Scan for the cell matching the given text and deliver its (x, y) coordinate at center. 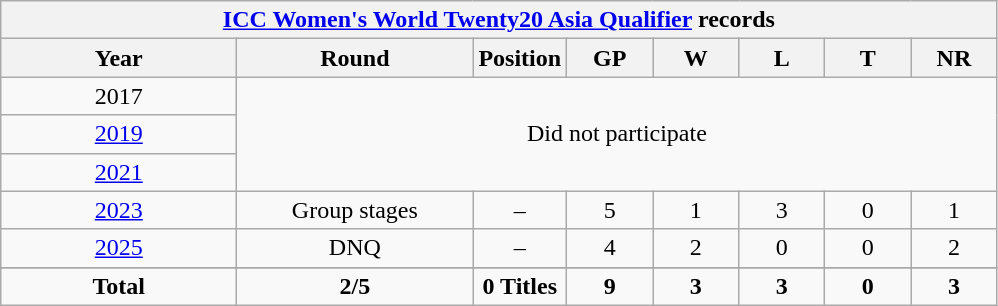
Group stages (355, 210)
L (782, 58)
2017 (119, 96)
T (868, 58)
0 Titles (520, 286)
ICC Women's World Twenty20 Asia Qualifier records (499, 20)
2023 (119, 210)
4 (610, 248)
2021 (119, 172)
Did not participate (617, 134)
Round (355, 58)
GP (610, 58)
Total (119, 286)
NR (954, 58)
DNQ (355, 248)
9 (610, 286)
Position (520, 58)
Year (119, 58)
2019 (119, 134)
5 (610, 210)
W (696, 58)
2025 (119, 248)
2/5 (355, 286)
